Detect which cell encompasses the target text, then output its (X, Y) center coordinate. 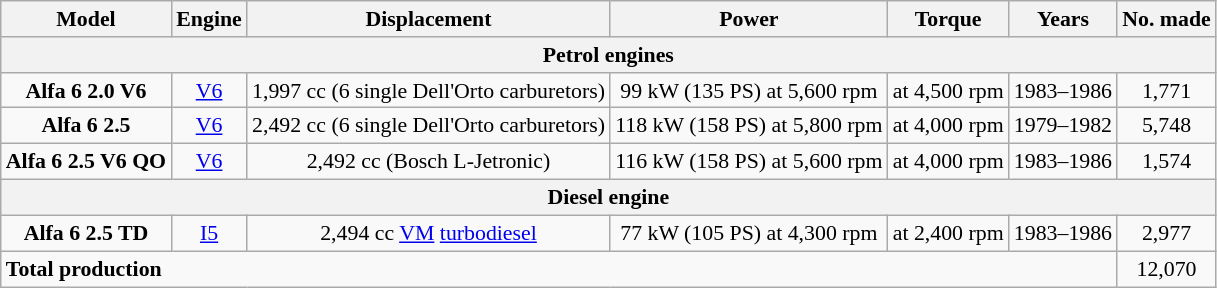
Alfa 6 2.5 (86, 125)
1979–1982 (1063, 125)
77 kW (105 PS) at 4,300 rpm (749, 233)
at 2,400 rpm (948, 233)
at 4,500 rpm (948, 90)
Diesel engine (608, 197)
Alfa 6 2.5 TD (86, 233)
I5 (209, 233)
Model (86, 18)
Torque (948, 18)
Alfa 6 2.0 V6 (86, 90)
116 kW (158 PS) at 5,600 rpm (749, 161)
118 kW (158 PS) at 5,800 rpm (749, 125)
1,997 cc (6 single Dell'Orto carburetors) (428, 90)
1,771 (1166, 90)
Petrol engines (608, 54)
No. made (1166, 18)
5,748 (1166, 125)
Engine (209, 18)
1,574 (1166, 161)
2,492 cc (6 single Dell'Orto carburetors) (428, 125)
2,492 cc (Bosch L-Jetronic) (428, 161)
2,494 cc VM turbodiesel (428, 233)
Alfa 6 2.5 V6 QO (86, 161)
2,977 (1166, 233)
Power (749, 18)
Displacement (428, 18)
12,070 (1166, 268)
Total production (559, 268)
Years (1063, 18)
99 kW (135 PS) at 5,600 rpm (749, 90)
